Pinpoint the cell where the given text exists, returning its [X, Y] midpoint coordinate. 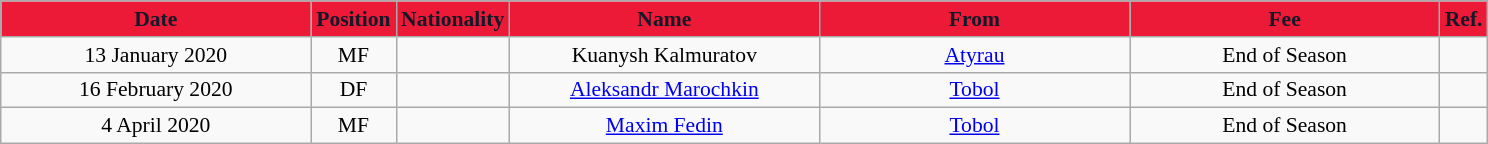
Atyrau [974, 55]
Kuanysh Kalmuratov [664, 55]
Name [664, 19]
From [974, 19]
16 February 2020 [156, 90]
Fee [1285, 19]
4 April 2020 [156, 126]
Ref. [1464, 19]
DF [354, 90]
Maxim Fedin [664, 126]
Position [354, 19]
Date [156, 19]
Nationality [452, 19]
Aleksandr Marochkin [664, 90]
13 January 2020 [156, 55]
